Return the [X, Y] coordinate for the center point of the cell that contains the specified text.  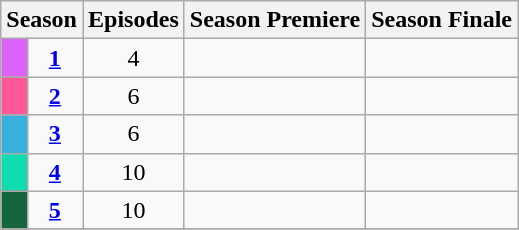
Episodes [133, 20]
Season [42, 20]
Season Finale [442, 20]
1 [54, 58]
3 [54, 134]
5 [54, 210]
Season Premiere [274, 20]
2 [54, 96]
